Return the (X, Y) coordinate for the center point of the cell that contains the specified text.  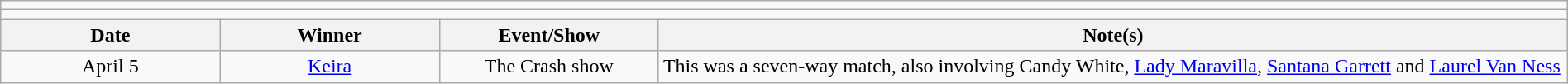
The Crash show (549, 67)
Date (111, 35)
This was a seven-way match, also involving Candy White, Lady Maravilla, Santana Garrett and Laurel Van Ness (1113, 67)
April 5 (111, 67)
Winner (329, 35)
Keira (329, 67)
Event/Show (549, 35)
Note(s) (1113, 35)
